Provide the [x, y] coordinate of the cell's center where the given text is located.  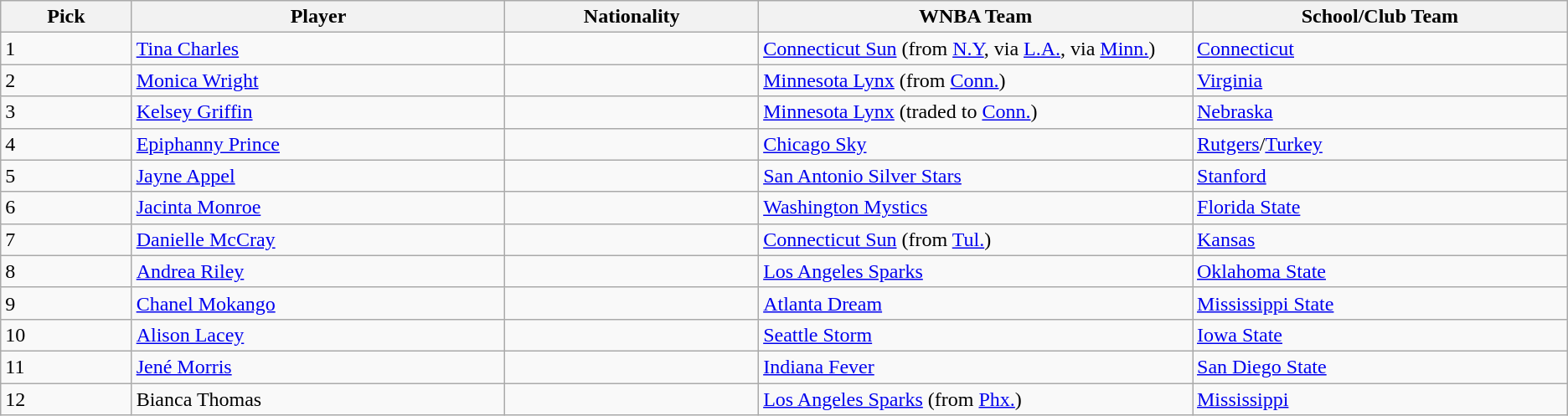
Alison Lacey [318, 335]
6 [66, 208]
Minnesota Lynx (traded to Conn.) [976, 112]
Kelsey Griffin [318, 112]
Washington Mystics [976, 208]
Virginia [1380, 80]
San Diego State [1380, 367]
Monica Wright [318, 80]
Seattle Storm [976, 335]
Iowa State [1380, 335]
Player [318, 17]
Stanford [1380, 176]
Nationality [632, 17]
Mississippi [1380, 399]
12 [66, 399]
School/Club Team [1380, 17]
Tina Charles [318, 49]
Kansas [1380, 239]
Jayne Appel [318, 176]
8 [66, 271]
Andrea Riley [318, 271]
WNBA Team [976, 17]
San Antonio Silver Stars [976, 176]
Los Angeles Sparks [976, 271]
Jené Morris [318, 367]
Connecticut Sun (from Tul.) [976, 239]
4 [66, 144]
Bianca Thomas [318, 399]
10 [66, 335]
Jacinta Monroe [318, 208]
Rutgers/Turkey [1380, 144]
Mississippi State [1380, 303]
Oklahoma State [1380, 271]
Connecticut Sun (from N.Y, via L.A., via Minn.) [976, 49]
2 [66, 80]
Chicago Sky [976, 144]
Minnesota Lynx (from Conn.) [976, 80]
Atlanta Dream [976, 303]
Nebraska [1380, 112]
3 [66, 112]
9 [66, 303]
11 [66, 367]
Indiana Fever [976, 367]
Connecticut [1380, 49]
Florida State [1380, 208]
5 [66, 176]
Los Angeles Sparks (from Phx.) [976, 399]
1 [66, 49]
Chanel Mokango [318, 303]
Epiphanny Prince [318, 144]
Pick [66, 17]
Danielle McCray [318, 239]
7 [66, 239]
